Output the [x, y] coordinate of the center of the cell containing the given text.  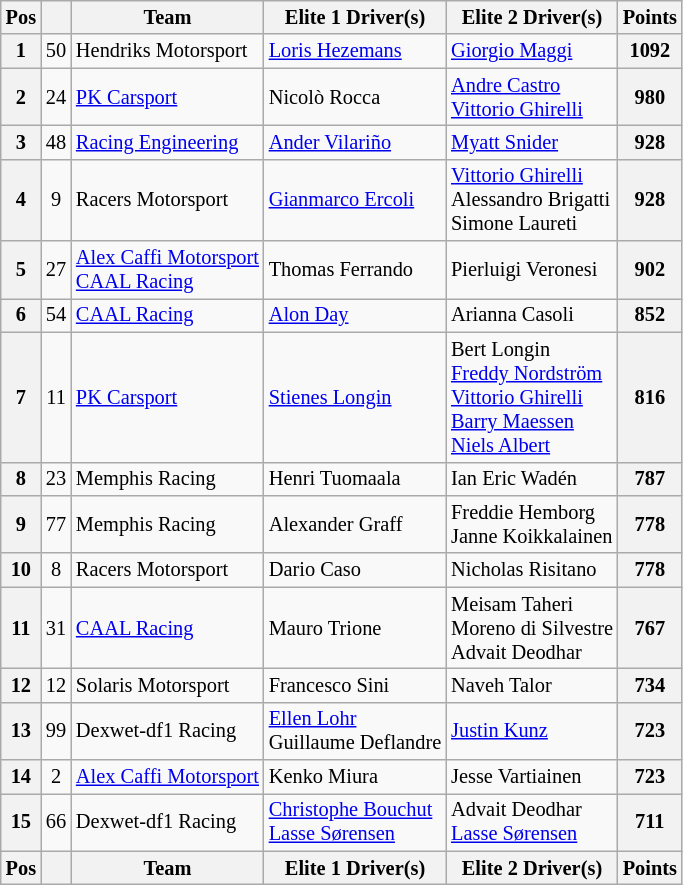
24 [56, 97]
54 [56, 315]
Solaris Motorsport [168, 685]
Advait Deodhar Lasse Sørensen [532, 822]
31 [56, 628]
852 [650, 315]
6 [21, 315]
Thomas Ferrando [355, 270]
Gianmarco Ercoli [355, 200]
3 [21, 142]
Alon Day [355, 315]
Ander Vilariño [355, 142]
77 [56, 524]
Ian Eric Wadén [532, 479]
Nicolò Rocca [355, 97]
Dario Caso [355, 570]
5 [21, 270]
Nicholas Risitano [532, 570]
816 [650, 397]
Alexander Graff [355, 524]
48 [56, 142]
902 [650, 270]
Alex Caffi Motorsport [168, 777]
Justin Kunz [532, 731]
Arianna Casoli [532, 315]
Vittorio Ghirelli Alessandro Brigatti Simone Laureti [532, 200]
Loris Hezemans [355, 51]
Alex Caffi Motorsport CAAL Racing [168, 270]
Mauro Trione [355, 628]
Bert Longin Freddy Nordström Vittorio Ghirelli Barry Maessen Niels Albert [532, 397]
Stienes Longin [355, 397]
1092 [650, 51]
734 [650, 685]
7 [21, 397]
50 [56, 51]
Myatt Snider [532, 142]
Meisam Taheri Moreno di Silvestre Advait Deodhar [532, 628]
Kenko Miura [355, 777]
99 [56, 731]
Andre Castro Vittorio Ghirelli [532, 97]
Jesse Vartiainen [532, 777]
10 [21, 570]
Francesco Sini [355, 685]
Racing Engineering [168, 142]
27 [56, 270]
Henri Tuomaala [355, 479]
767 [650, 628]
980 [650, 97]
Giorgio Maggi [532, 51]
4 [21, 200]
711 [650, 822]
Ellen Lohr Guillaume Deflandre [355, 731]
1 [21, 51]
23 [56, 479]
Pierluigi Veronesi [532, 270]
787 [650, 479]
Hendriks Motorsport [168, 51]
Freddie Hemborg Janne Koikkalainen [532, 524]
15 [21, 822]
Naveh Talor [532, 685]
14 [21, 777]
13 [21, 731]
Christophe Bouchut Lasse Sørensen [355, 822]
66 [56, 822]
